Determine the (X, Y) coordinate at the center of the cell enclosing the given text.  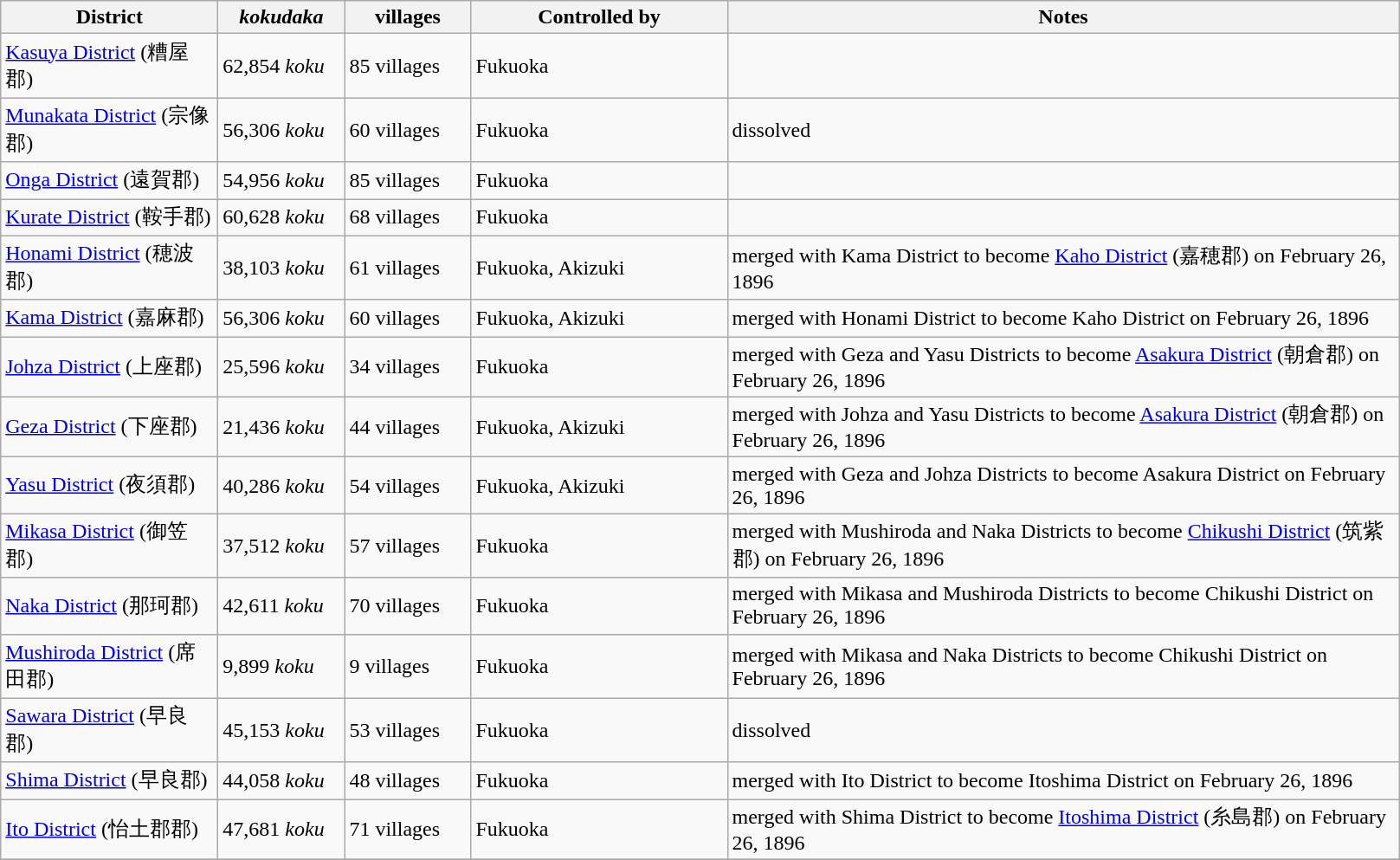
60,628 koku (281, 218)
40,286 koku (281, 485)
62,854 koku (281, 66)
37,512 koku (281, 546)
merged with Kama District to become Kaho District (嘉穂郡) on February 26, 1896 (1063, 268)
45,153 koku (281, 730)
48 villages (408, 781)
38,103 koku (281, 268)
47,681 koku (281, 830)
34 villages (408, 367)
merged with Mushiroda and Naka Districts to become Chikushi District (筑紫郡) on February 26, 1896 (1063, 546)
kokudaka (281, 17)
9 villages (408, 666)
merged with Honami District to become Kaho District on February 26, 1896 (1063, 319)
Sawara District (早良郡) (109, 730)
merged with Mikasa and Mushiroda Districts to become Chikushi District on February 26, 1896 (1063, 606)
Munakata District (宗像郡) (109, 130)
Controlled by (599, 17)
merged with Johza and Yasu Districts to become Asakura District (朝倉郡) on February 26, 1896 (1063, 427)
Shima District (早良郡) (109, 781)
merged with Mikasa and Naka Districts to become Chikushi District on February 26, 1896 (1063, 666)
21,436 koku (281, 427)
71 villages (408, 830)
44,058 koku (281, 781)
Honami District (穂波郡) (109, 268)
9,899 koku (281, 666)
Naka District (那珂郡) (109, 606)
merged with Ito District to become Itoshima District on February 26, 1896 (1063, 781)
57 villages (408, 546)
53 villages (408, 730)
54 villages (408, 485)
25,596 koku (281, 367)
Notes (1063, 17)
villages (408, 17)
Yasu District (夜須郡) (109, 485)
Ito District (怡土郡郡) (109, 830)
61 villages (408, 268)
merged with Shima District to become Itoshima District (糸島郡) on February 26, 1896 (1063, 830)
Kama District (嘉麻郡) (109, 319)
Johza District (上座郡) (109, 367)
42,611 koku (281, 606)
70 villages (408, 606)
District (109, 17)
44 villages (408, 427)
merged with Geza and Yasu Districts to become Asakura District (朝倉郡) on February 26, 1896 (1063, 367)
54,956 koku (281, 180)
Mushiroda District (席田郡) (109, 666)
68 villages (408, 218)
Geza District (下座郡) (109, 427)
Kasuya District (糟屋郡) (109, 66)
Mikasa District (御笠郡) (109, 546)
Kurate District (鞍手郡) (109, 218)
merged with Geza and Johza Districts to become Asakura District on February 26, 1896 (1063, 485)
Onga District (遠賀郡) (109, 180)
